Search for the cell housing the specified text and yield its [X, Y] center coordinate. 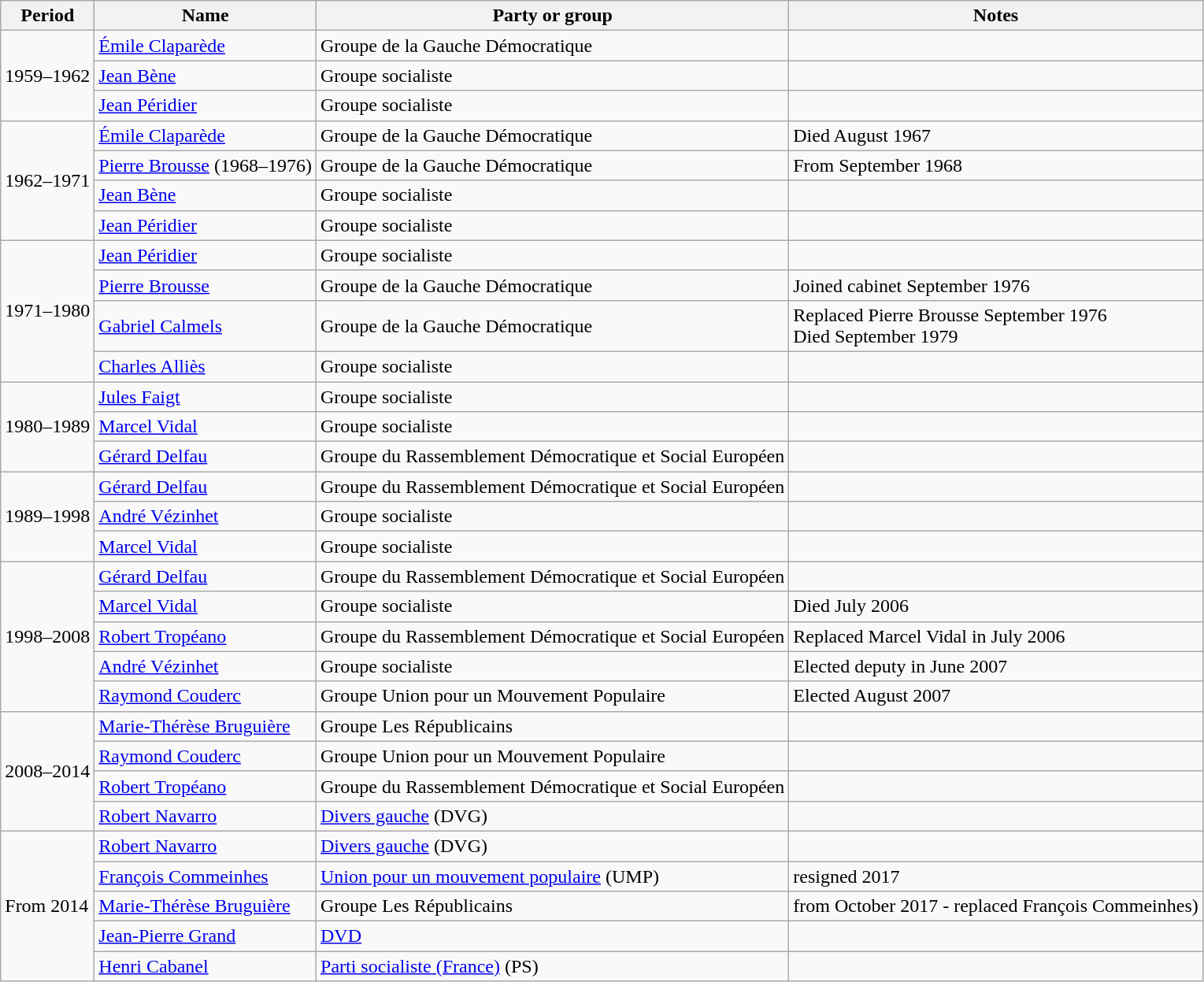
Died August 1967 [996, 135]
Parti socialiste (France) (PS) [553, 966]
1971–1980 [47, 310]
Union pour un mouvement populaire (UMP) [553, 876]
1980–1989 [47, 426]
From 2014 [47, 906]
Died July 2006 [996, 606]
2008–2014 [47, 771]
1998–2008 [47, 636]
Pierre Brousse [206, 285]
Period [47, 16]
Notes [996, 16]
Jean-Pierre Grand [206, 936]
Name [206, 16]
Elected deputy in June 2007 [996, 666]
resigned 2017 [996, 876]
Party or group [553, 16]
Jules Faigt [206, 396]
Pierre Brousse (1968–1976) [206, 165]
Joined cabinet September 1976 [996, 285]
From September 1968 [996, 165]
Charles Alliès [206, 366]
Gabriel Calmels [206, 326]
François Commeinhes [206, 876]
1959–1962 [47, 76]
Henri Cabanel [206, 966]
Replaced Pierre Brousse September 1976Died September 1979 [996, 326]
from October 2017 - replaced François Commeinhes) [996, 906]
1962–1971 [47, 180]
Replaced Marcel Vidal in July 2006 [996, 636]
DVD [553, 936]
1989–1998 [47, 517]
Elected August 2007 [996, 696]
